Return the [X, Y] coordinate for the center point of the cell that contains the specified text.  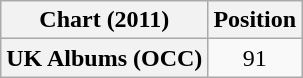
Position [255, 20]
UK Albums (OCC) [104, 58]
91 [255, 58]
Chart (2011) [104, 20]
